Output the [X, Y] coordinate of the center of the cell containing the given text.  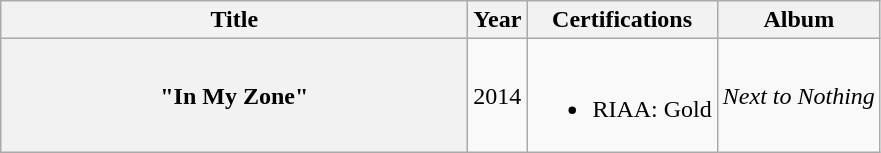
"In My Zone" [234, 96]
2014 [498, 96]
Certifications [622, 20]
RIAA: Gold [622, 96]
Album [798, 20]
Next to Nothing [798, 96]
Year [498, 20]
Title [234, 20]
